Identify which cell holds the provided text, then report its (X, Y) central coordinate. 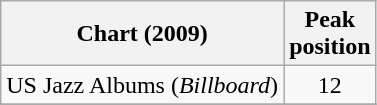
Peakposition (330, 34)
Chart (2009) (142, 34)
12 (330, 85)
US Jazz Albums (Billboard) (142, 85)
